Scan for the cell matching the given text and deliver its [X, Y] coordinate at center. 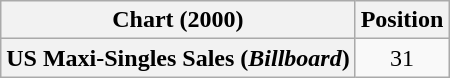
Chart (2000) [178, 20]
Position [402, 20]
US Maxi-Singles Sales (Billboard) [178, 58]
31 [402, 58]
